Locate the cell with the specified text and output its [x, y] center coordinate. 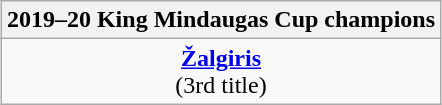
Žalgiris(3rd title) [220, 72]
2019–20 King Mindaugas Cup champions [220, 20]
